From the cell containing the given text, extract its center point as [X, Y] coordinate. 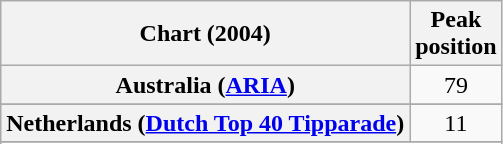
Netherlands (Dutch Top 40 Tipparade) [206, 123]
11 [456, 123]
Peakposition [456, 34]
79 [456, 85]
Chart (2004) [206, 34]
Australia (ARIA) [206, 85]
